Determine the [X, Y] coordinate at the center of the cell enclosing the given text.  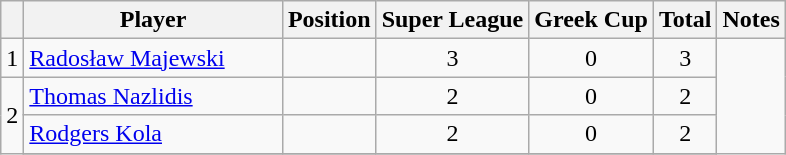
1 [12, 58]
Position [329, 20]
Greek Cup [592, 20]
Player [154, 20]
Radosław Majewski [154, 58]
Rodgers Kola [154, 134]
Thomas Nazlidis [154, 96]
Total [685, 20]
Super League [452, 20]
Notes [751, 20]
